Locate the cell with the specified text and output its [x, y] center coordinate. 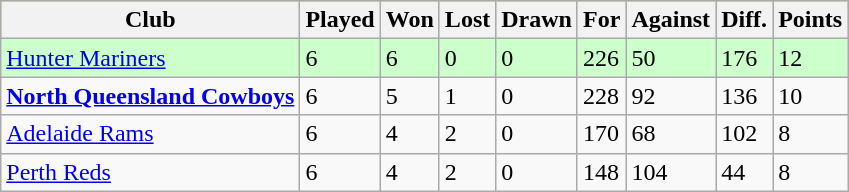
North Queensland Cowboys [150, 96]
5 [410, 96]
For [601, 20]
10 [810, 96]
Against [671, 20]
68 [671, 134]
44 [744, 172]
170 [601, 134]
12 [810, 58]
148 [601, 172]
50 [671, 58]
Diff. [744, 20]
226 [601, 58]
92 [671, 96]
176 [744, 58]
Drawn [537, 20]
Perth Reds [150, 172]
Club [150, 20]
Points [810, 20]
136 [744, 96]
Played [340, 20]
Lost [467, 20]
Hunter Mariners [150, 58]
228 [601, 96]
1 [467, 96]
Adelaide Rams [150, 134]
104 [671, 172]
102 [744, 134]
Won [410, 20]
